Pinpoint the cell where the given text exists, returning its (X, Y) midpoint coordinate. 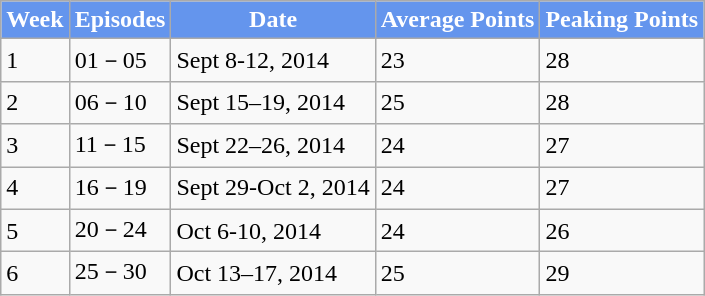
25－30 (120, 274)
20－24 (120, 230)
26 (622, 230)
Sept 22–26, 2014 (273, 146)
Oct 13–17, 2014 (273, 274)
1 (35, 60)
29 (622, 274)
06－10 (120, 102)
Peaking Points (622, 20)
6 (35, 274)
Sept 29-Oct 2, 2014 (273, 188)
23 (458, 60)
Oct 6-10, 2014 (273, 230)
Average Points (458, 20)
5 (35, 230)
16－19 (120, 188)
3 (35, 146)
4 (35, 188)
2 (35, 102)
Episodes (120, 20)
01－05 (120, 60)
11－15 (120, 146)
Sept 8-12, 2014 (273, 60)
Sept 15–19, 2014 (273, 102)
Date (273, 20)
Week (35, 20)
